For the text-containing cell, return its midpoint in (x, y) coordinate format. 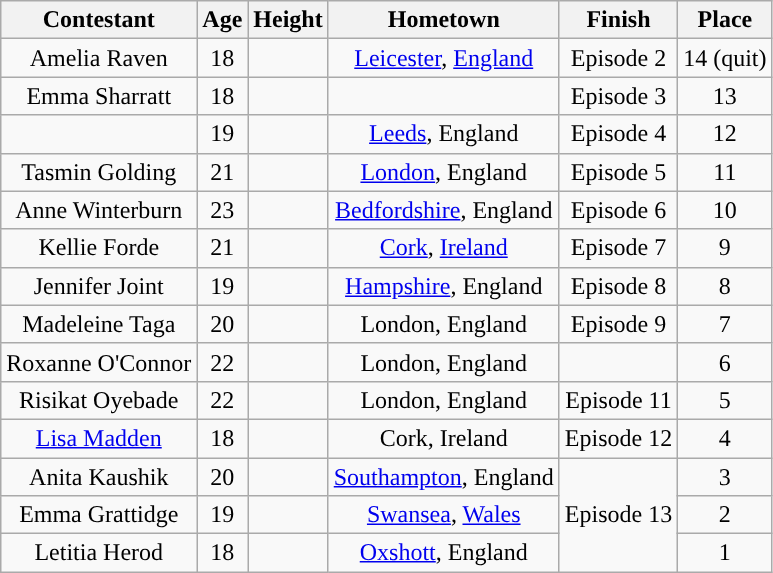
Letitia Herod (99, 553)
Swansea, Wales (444, 515)
Jennifer Joint (99, 286)
Place (725, 20)
Southampton, England (444, 477)
4 (725, 438)
Episode 13 (618, 515)
Risikat Oyebade (99, 400)
Episode 4 (618, 134)
Height (288, 20)
9 (725, 248)
11 (725, 172)
Hampshire, England (444, 286)
Episode 6 (618, 210)
Roxanne O'Connor (99, 362)
7 (725, 324)
Anne Winterburn (99, 210)
Tasmin Golding (99, 172)
23 (222, 210)
Episode 11 (618, 400)
Finish (618, 20)
3 (725, 477)
8 (725, 286)
Hometown (444, 20)
Leicester, England (444, 58)
Leeds, England (444, 134)
Episode 3 (618, 96)
Episode 7 (618, 248)
Age (222, 20)
Oxshott, England (444, 553)
1 (725, 553)
6 (725, 362)
10 (725, 210)
Bedfordshire, England (444, 210)
Lisa Madden (99, 438)
Amelia Raven (99, 58)
Episode 9 (618, 324)
12 (725, 134)
Emma Grattidge (99, 515)
Episode 12 (618, 438)
5 (725, 400)
Episode 5 (618, 172)
2 (725, 515)
Contestant (99, 20)
14 (quit) (725, 58)
Episode 8 (618, 286)
13 (725, 96)
Kellie Forde (99, 248)
Emma Sharratt (99, 96)
Madeleine Taga (99, 324)
Episode 2 (618, 58)
Anita Kaushik (99, 477)
